From the cell containing the given text, extract its center point as [X, Y] coordinate. 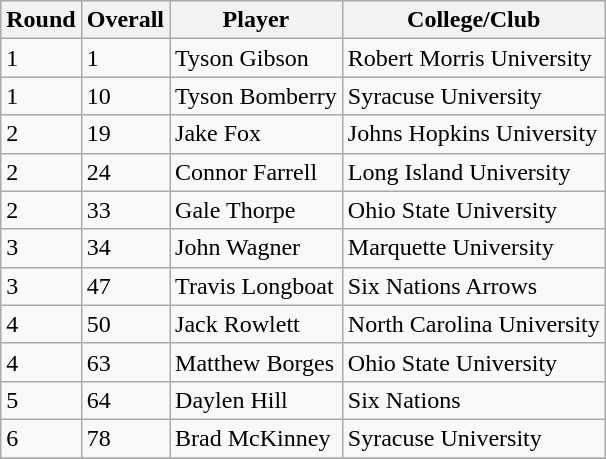
19 [125, 134]
Brad McKinney [256, 438]
Travis Longboat [256, 286]
50 [125, 324]
33 [125, 210]
Marquette University [474, 248]
64 [125, 400]
College/Club [474, 20]
Tyson Bomberry [256, 96]
Six Nations Arrows [474, 286]
24 [125, 172]
Jake Fox [256, 134]
Matthew Borges [256, 362]
Gale Thorpe [256, 210]
34 [125, 248]
Long Island University [474, 172]
Overall [125, 20]
Player [256, 20]
North Carolina University [474, 324]
Johns Hopkins University [474, 134]
Jack Rowlett [256, 324]
10 [125, 96]
Tyson Gibson [256, 58]
63 [125, 362]
Connor Farrell [256, 172]
Robert Morris University [474, 58]
47 [125, 286]
5 [41, 400]
John Wagner [256, 248]
Round [41, 20]
Daylen Hill [256, 400]
Six Nations [474, 400]
78 [125, 438]
6 [41, 438]
